Pinpoint the cell where the given text exists, returning its [x, y] midpoint coordinate. 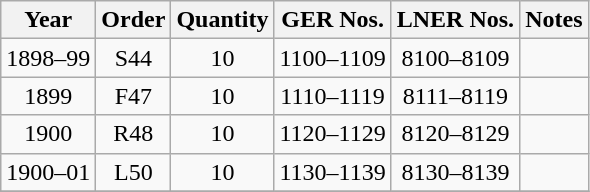
1900–01 [48, 172]
1110–1119 [332, 96]
Order [134, 20]
Notes [554, 20]
8130–8139 [455, 172]
S44 [134, 58]
8111–8119 [455, 96]
8120–8129 [455, 134]
F47 [134, 96]
1120–1129 [332, 134]
LNER Nos. [455, 20]
L50 [134, 172]
1898–99 [48, 58]
GER Nos. [332, 20]
1899 [48, 96]
8100–8109 [455, 58]
Quantity [222, 20]
1900 [48, 134]
Year [48, 20]
1100–1109 [332, 58]
1130–1139 [332, 172]
R48 [134, 134]
